Return (X, Y) of the center of cell containing provided text 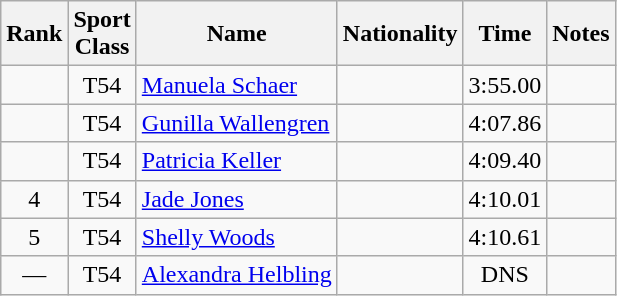
Notes (581, 34)
DNS (505, 275)
4:10.01 (505, 199)
Gunilla Wallengren (236, 123)
Rank (34, 34)
Shelly Woods (236, 237)
Time (505, 34)
5 (34, 237)
Patricia Keller (236, 161)
Alexandra Helbling (236, 275)
3:55.00 (505, 85)
4:09.40 (505, 161)
4:07.86 (505, 123)
Manuela Schaer (236, 85)
Name (236, 34)
Jade Jones (236, 199)
SportClass (102, 34)
Nationality (400, 34)
4 (34, 199)
— (34, 275)
4:10.61 (505, 237)
